Identify which cell holds the provided text, then report its (X, Y) central coordinate. 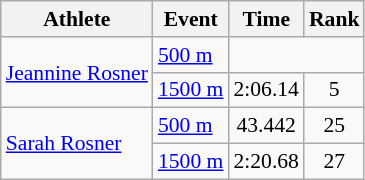
25 (334, 126)
Rank (334, 19)
27 (334, 162)
Sarah Rosner (77, 144)
Time (266, 19)
Athlete (77, 19)
Jeannine Rosner (77, 72)
43.442 (266, 126)
2:20.68 (266, 162)
2:06.14 (266, 90)
5 (334, 90)
Event (190, 19)
